Pinpoint the cell where the given text exists, returning its (x, y) midpoint coordinate. 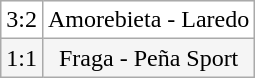
1:1 (22, 58)
3:2 (22, 20)
Amorebieta - Laredo (148, 20)
Fraga - Peña Sport (148, 58)
